Provide the [X, Y] coordinate of the cell's center where the given text is located.  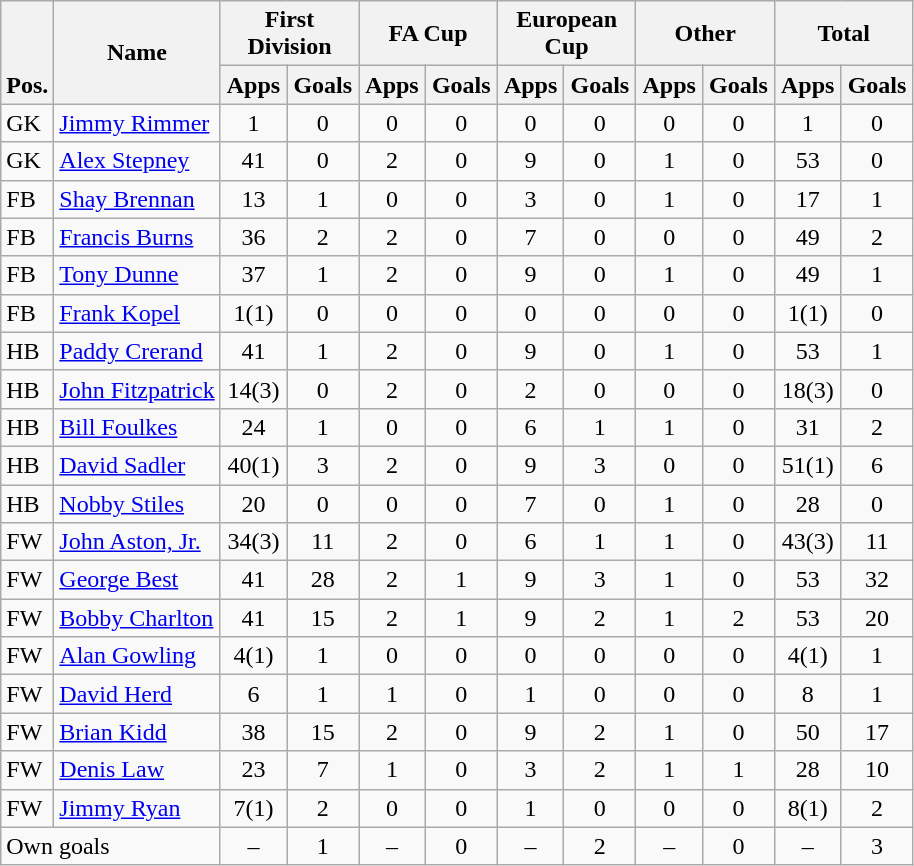
8(1) [808, 808]
7(1) [254, 808]
Own goals [110, 846]
Other [706, 34]
38 [254, 732]
36 [254, 237]
51(1) [808, 465]
David Sadler [137, 465]
John Fitzpatrick [137, 389]
Paddy Crerand [137, 351]
George Best [137, 580]
Bobby Charlton [137, 618]
Denis Law [137, 770]
First Division [290, 34]
Alan Gowling [137, 656]
European Cup [566, 34]
Frank Kopel [137, 313]
Total [844, 34]
43(3) [808, 542]
24 [254, 427]
23 [254, 770]
Shay Brennan [137, 199]
Francis Burns [137, 237]
8 [808, 694]
34(3) [254, 542]
John Aston, Jr. [137, 542]
14(3) [254, 389]
Brian Kidd [137, 732]
Bill Foulkes [137, 427]
32 [877, 580]
FA Cup [428, 34]
37 [254, 275]
40(1) [254, 465]
Tony Dunne [137, 275]
Nobby Stiles [137, 503]
10 [877, 770]
31 [808, 427]
David Herd [137, 694]
Jimmy Ryan [137, 808]
18(3) [808, 389]
Alex Stepney [137, 161]
Name [137, 52]
13 [254, 199]
Pos. [28, 52]
50 [808, 732]
Jimmy Rimmer [137, 123]
